Identify which cell holds the provided text, then report its [X, Y] central coordinate. 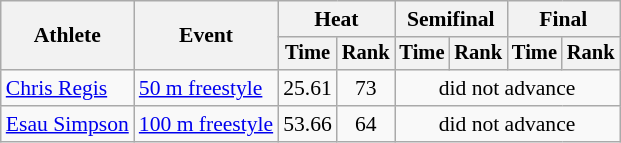
100 m freestyle [206, 124]
Heat [336, 19]
Final [563, 19]
64 [366, 124]
Esau Simpson [68, 124]
53.66 [308, 124]
Chris Regis [68, 88]
Event [206, 36]
Athlete [68, 36]
Semifinal [450, 19]
25.61 [308, 88]
73 [366, 88]
50 m freestyle [206, 88]
